Identify which cell holds the provided text, then report its (x, y) central coordinate. 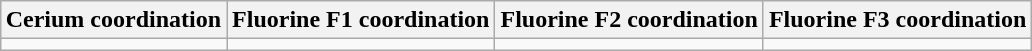
Fluorine F3 coordination (897, 20)
Cerium coordination (113, 20)
Fluorine F2 coordination (629, 20)
Fluorine F1 coordination (361, 20)
